Identify which cell holds the provided text, then report its (x, y) central coordinate. 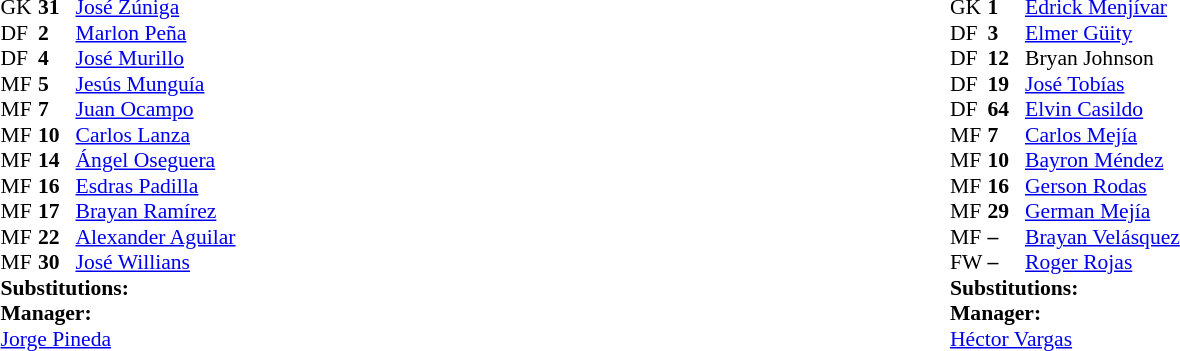
German Mejía (1102, 211)
14 (57, 161)
12 (1007, 59)
José Murillo (156, 59)
64 (1007, 109)
Carlos Mejía (1102, 135)
Gerson Rodas (1102, 186)
Carlos Lanza (156, 135)
Alexander Aguilar (156, 237)
José Tobías (1102, 84)
4 (57, 59)
Marlon Peña (156, 33)
Jesús Munguía (156, 84)
30 (57, 263)
Esdras Padilla (156, 186)
17 (57, 211)
FW (969, 263)
Elmer Güity (1102, 33)
5 (57, 84)
Brayan Ramírez (156, 211)
Ángel Oseguera (156, 161)
Brayan Velásquez (1102, 237)
29 (1007, 211)
Juan Ocampo (156, 109)
19 (1007, 84)
Roger Rojas (1102, 263)
José Willians (156, 263)
22 (57, 237)
3 (1007, 33)
Bayron Méndez (1102, 161)
Bryan Johnson (1102, 59)
2 (57, 33)
Elvin Casildo (1102, 109)
